Scan for the cell matching the given text and deliver its (x, y) coordinate at center. 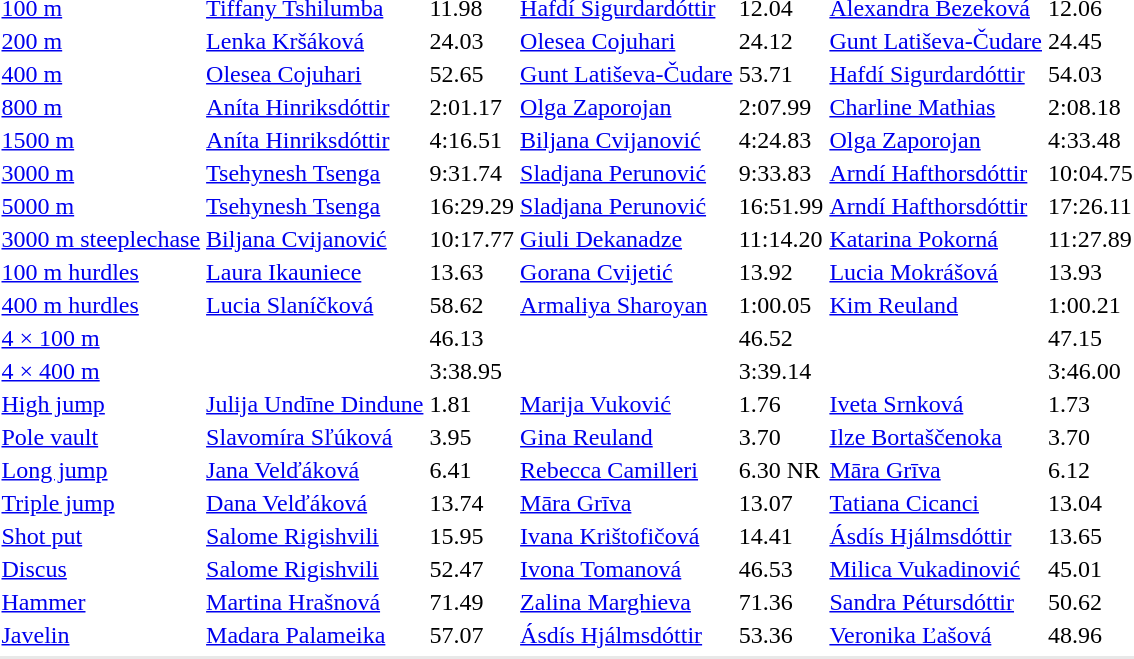
Sandra Pétursdóttir (936, 602)
16:29.29 (472, 206)
Dana Velďáková (315, 503)
1.73 (1090, 404)
Lucia Mokrášová (936, 272)
6.12 (1090, 470)
24.03 (472, 41)
6.41 (472, 470)
2:01.17 (472, 107)
13.65 (1090, 536)
Gina Reuland (627, 437)
46.13 (472, 338)
400 m hurdles (101, 305)
13.63 (472, 272)
Katarina Pokorná (936, 239)
Discus (101, 569)
Rebecca Camilleri (627, 470)
14.41 (781, 536)
Martina Hrašnová (315, 602)
Lucia Slaníčková (315, 305)
50.62 (1090, 602)
4:33.48 (1090, 140)
Long jump (101, 470)
Shot put (101, 536)
53.36 (781, 635)
13.92 (781, 272)
13.93 (1090, 272)
1:00.05 (781, 305)
48.96 (1090, 635)
200 m (101, 41)
11:27.89 (1090, 239)
13.07 (781, 503)
Julija Undīne Dindune (315, 404)
Iveta Srnková (936, 404)
Giuli Dekanadze (627, 239)
15.95 (472, 536)
3000 m (101, 173)
13.04 (1090, 503)
Jana Velďáková (315, 470)
13.74 (472, 503)
2:08.18 (1090, 107)
3000 m steeplechase (101, 239)
1500 m (101, 140)
10:17.77 (472, 239)
54.03 (1090, 74)
10:04.75 (1090, 173)
2:07.99 (781, 107)
17:26.11 (1090, 206)
46.52 (781, 338)
4 × 400 m (101, 371)
6.30 NR (781, 470)
High jump (101, 404)
Slavomíra Sľúková (315, 437)
3:38.95 (472, 371)
53.71 (781, 74)
57.07 (472, 635)
71.36 (781, 602)
Lenka Kršáková (315, 41)
Madara Palameika (315, 635)
52.65 (472, 74)
46.53 (781, 569)
11:14.20 (781, 239)
Veronika Ľašová (936, 635)
Ilze Bortaščenoka (936, 437)
100 m hurdles (101, 272)
58.62 (472, 305)
Laura Ikauniece (315, 272)
Milica Vukadinović (936, 569)
Armaliya Sharoyan (627, 305)
45.01 (1090, 569)
Ivana Krištofičová (627, 536)
1.76 (781, 404)
9:31.74 (472, 173)
Charline Mathias (936, 107)
24.45 (1090, 41)
Ivona Tomanová (627, 569)
4:16.51 (472, 140)
Zalina Marghieva (627, 602)
4:24.83 (781, 140)
800 m (101, 107)
24.12 (781, 41)
Pole vault (101, 437)
47.15 (1090, 338)
1.81 (472, 404)
52.47 (472, 569)
Gorana Cvijetić (627, 272)
Tatiana Cicanci (936, 503)
3:46.00 (1090, 371)
Hammer (101, 602)
1:00.21 (1090, 305)
Triple jump (101, 503)
16:51.99 (781, 206)
Marija Vuković (627, 404)
4 × 100 m (101, 338)
Javelin (101, 635)
3:39.14 (781, 371)
71.49 (472, 602)
400 m (101, 74)
5000 m (101, 206)
Kim Reuland (936, 305)
9:33.83 (781, 173)
Hafdí Sigurdardóttir (936, 74)
3.95 (472, 437)
